Return (x, y) of the center of cell containing provided text 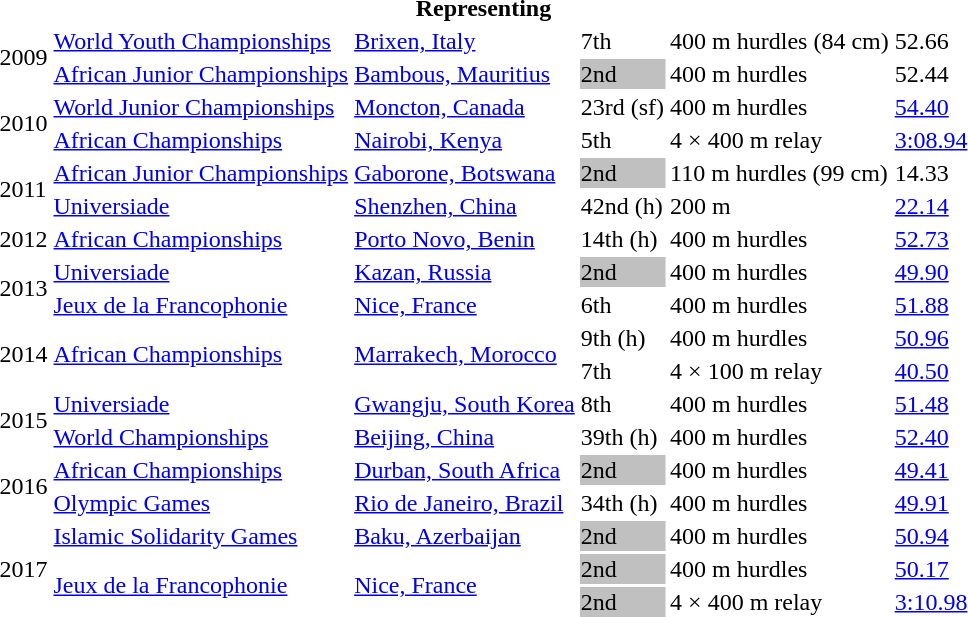
14th (h) (622, 239)
Kazan, Russia (465, 272)
World Youth Championships (201, 41)
World Championships (201, 437)
Olympic Games (201, 503)
34th (h) (622, 503)
Rio de Janeiro, Brazil (465, 503)
4 × 100 m relay (780, 371)
400 m hurdles (84 cm) (780, 41)
9th (h) (622, 338)
Moncton, Canada (465, 107)
Gwangju, South Korea (465, 404)
200 m (780, 206)
Brixen, Italy (465, 41)
Marrakech, Morocco (465, 354)
Gaborone, Botswana (465, 173)
Beijing, China (465, 437)
World Junior Championships (201, 107)
Porto Novo, Benin (465, 239)
110 m hurdles (99 cm) (780, 173)
Durban, South Africa (465, 470)
39th (h) (622, 437)
Islamic Solidarity Games (201, 536)
8th (622, 404)
5th (622, 140)
42nd (h) (622, 206)
23rd (sf) (622, 107)
6th (622, 305)
Baku, Azerbaijan (465, 536)
Shenzhen, China (465, 206)
Nairobi, Kenya (465, 140)
Bambous, Mauritius (465, 74)
